For the text-containing cell, return its midpoint in [X, Y] coordinate format. 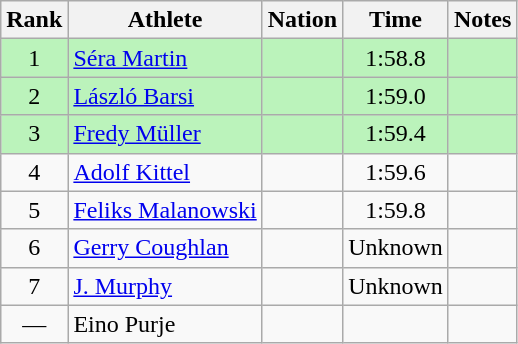
László Barsi [165, 96]
2 [34, 96]
Fredy Müller [165, 134]
Notes [482, 20]
4 [34, 172]
3 [34, 134]
Eino Purje [165, 324]
1:59.6 [396, 172]
1:59.4 [396, 134]
Adolf Kittel [165, 172]
7 [34, 286]
Time [396, 20]
Gerry Coughlan [165, 248]
1 [34, 58]
Athlete [165, 20]
— [34, 324]
Rank [34, 20]
6 [34, 248]
Séra Martin [165, 58]
5 [34, 210]
1:58.8 [396, 58]
J. Murphy [165, 286]
1:59.0 [396, 96]
Feliks Malanowski [165, 210]
1:59.8 [396, 210]
Nation [302, 20]
